Return (X, Y) of the center of cell containing provided text 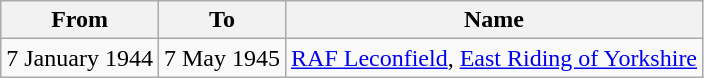
From (80, 20)
7 May 1945 (222, 58)
7 January 1944 (80, 58)
RAF Leconfield, East Riding of Yorkshire (494, 58)
Name (494, 20)
To (222, 20)
